Search for the cell housing the specified text and yield its [X, Y] center coordinate. 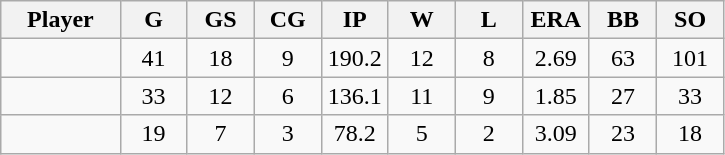
11 [422, 96]
27 [622, 96]
19 [154, 134]
3.09 [556, 134]
8 [488, 58]
BB [622, 20]
190.2 [354, 58]
2.69 [556, 58]
ERA [556, 20]
IP [354, 20]
63 [622, 58]
G [154, 20]
23 [622, 134]
41 [154, 58]
CG [288, 20]
1.85 [556, 96]
3 [288, 134]
5 [422, 134]
SO [690, 20]
7 [220, 134]
GS [220, 20]
6 [288, 96]
Player [60, 20]
W [422, 20]
78.2 [354, 134]
101 [690, 58]
2 [488, 134]
L [488, 20]
136.1 [354, 96]
